Search for the cell housing the specified text and yield its (x, y) center coordinate. 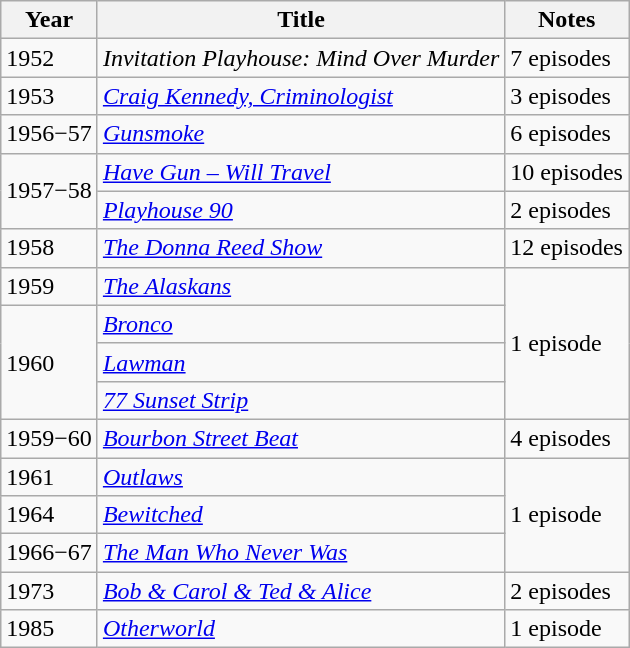
The Alaskans (300, 286)
4 episodes (567, 438)
1959−60 (50, 438)
1985 (50, 629)
3 episodes (567, 96)
1959 (50, 286)
77 Sunset Strip (300, 400)
Gunsmoke (300, 134)
Otherworld (300, 629)
1961 (50, 477)
Outlaws (300, 477)
Craig Kennedy, Criminologist (300, 96)
Lawman (300, 362)
1973 (50, 591)
1956−57 (50, 134)
1958 (50, 248)
1966−67 (50, 553)
The Donna Reed Show (300, 248)
7 episodes (567, 58)
10 episodes (567, 172)
Year (50, 20)
1964 (50, 515)
Notes (567, 20)
Playhouse 90 (300, 210)
Have Gun – Will Travel (300, 172)
Invitation Playhouse: Mind Over Murder (300, 58)
Bewitched (300, 515)
Bob & Carol & Ted & Alice (300, 591)
1960 (50, 362)
The Man Who Never Was (300, 553)
Bronco (300, 324)
Title (300, 20)
1953 (50, 96)
1957−58 (50, 191)
1952 (50, 58)
Bourbon Street Beat (300, 438)
6 episodes (567, 134)
12 episodes (567, 248)
